Extract the (X, Y) coordinate from the center of the cell holding the provided text.  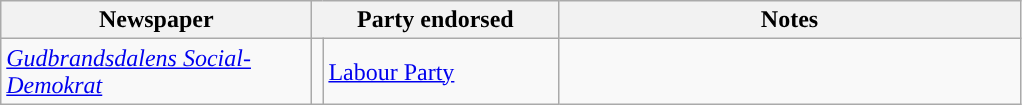
Labour Party (441, 72)
Newspaper (156, 20)
Party endorsed (436, 20)
Notes (790, 20)
Gudbrandsdalens Social-Demokrat (156, 72)
